Detect which cell encompasses the target text, then output its (x, y) center coordinate. 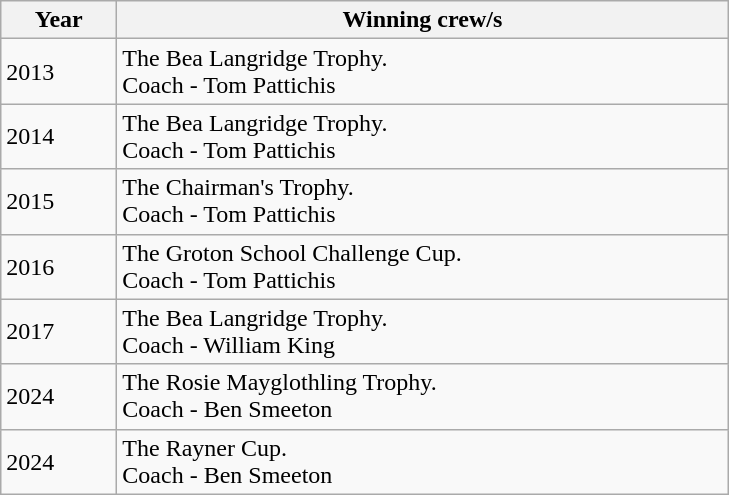
The Chairman's Trophy.Coach - Tom Pattichis (422, 202)
2015 (59, 202)
The Groton School Challenge Cup.Coach - Tom Pattichis (422, 266)
2013 (59, 72)
The Rayner Cup.Coach - Ben Smeeton (422, 462)
Winning crew/s (422, 20)
The Rosie Mayglothling Trophy.Coach - Ben Smeeton (422, 396)
The Bea Langridge Trophy.Coach - William King (422, 332)
2014 (59, 136)
2016 (59, 266)
2017 (59, 332)
Year (59, 20)
